Find where the given text appears and provide that cell's center as (X, Y) coordinate. 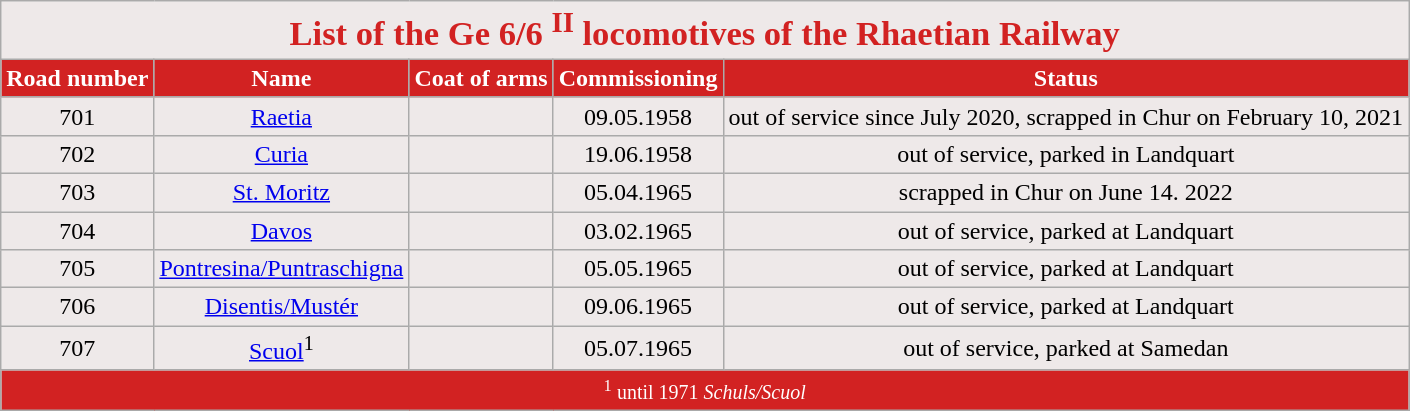
09.05.1958 (638, 116)
Commissioning (638, 78)
03.02.1965 (638, 231)
05.07.1965 (638, 348)
Davos (282, 231)
Status (1066, 78)
Curia (282, 154)
704 (78, 231)
09.06.1965 (638, 307)
705 (78, 269)
Name (282, 78)
702 (78, 154)
19.06.1958 (638, 154)
Raetia (282, 116)
1 until 1971 Schuls/Scuol (705, 390)
Pontresina/Puntraschigna (282, 269)
Scuol1 (282, 348)
05.04.1965 (638, 193)
703 (78, 193)
Road number (78, 78)
St. Moritz (282, 193)
out of service, parked in Landquart (1066, 154)
05.05.1965 (638, 269)
Coat of arms (481, 78)
707 (78, 348)
out of service, parked at Samedan (1066, 348)
List of the Ge 6/6 II locomotives of the Rhaetian Railway (705, 30)
out of service since July 2020, scrapped in Chur on February 10, 2021 (1066, 116)
701 (78, 116)
scrapped in Chur on June 14. 2022 (1066, 193)
706 (78, 307)
Disentis/Mustér (282, 307)
